Scan for the cell matching the given text and deliver its (x, y) coordinate at center. 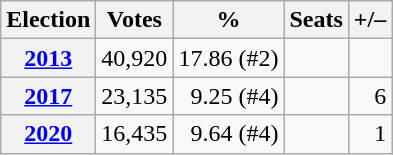
1 (370, 134)
% (228, 20)
23,135 (134, 96)
9.64 (#4) (228, 134)
Election (48, 20)
2017 (48, 96)
2013 (48, 58)
9.25 (#4) (228, 96)
Seats (316, 20)
40,920 (134, 58)
6 (370, 96)
17.86 (#2) (228, 58)
2020 (48, 134)
16,435 (134, 134)
Votes (134, 20)
+/– (370, 20)
